Provide the (X, Y) coordinate of the cell's center where the given text is located.  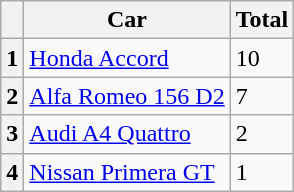
Total (262, 20)
7 (262, 96)
Alfa Romeo 156 D2 (127, 96)
Honda Accord (127, 58)
Audi A4 Quattro (127, 134)
4 (12, 172)
Nissan Primera GT (127, 172)
10 (262, 58)
3 (12, 134)
Car (127, 20)
